Output the [x, y] coordinate of the center of the cell containing the given text.  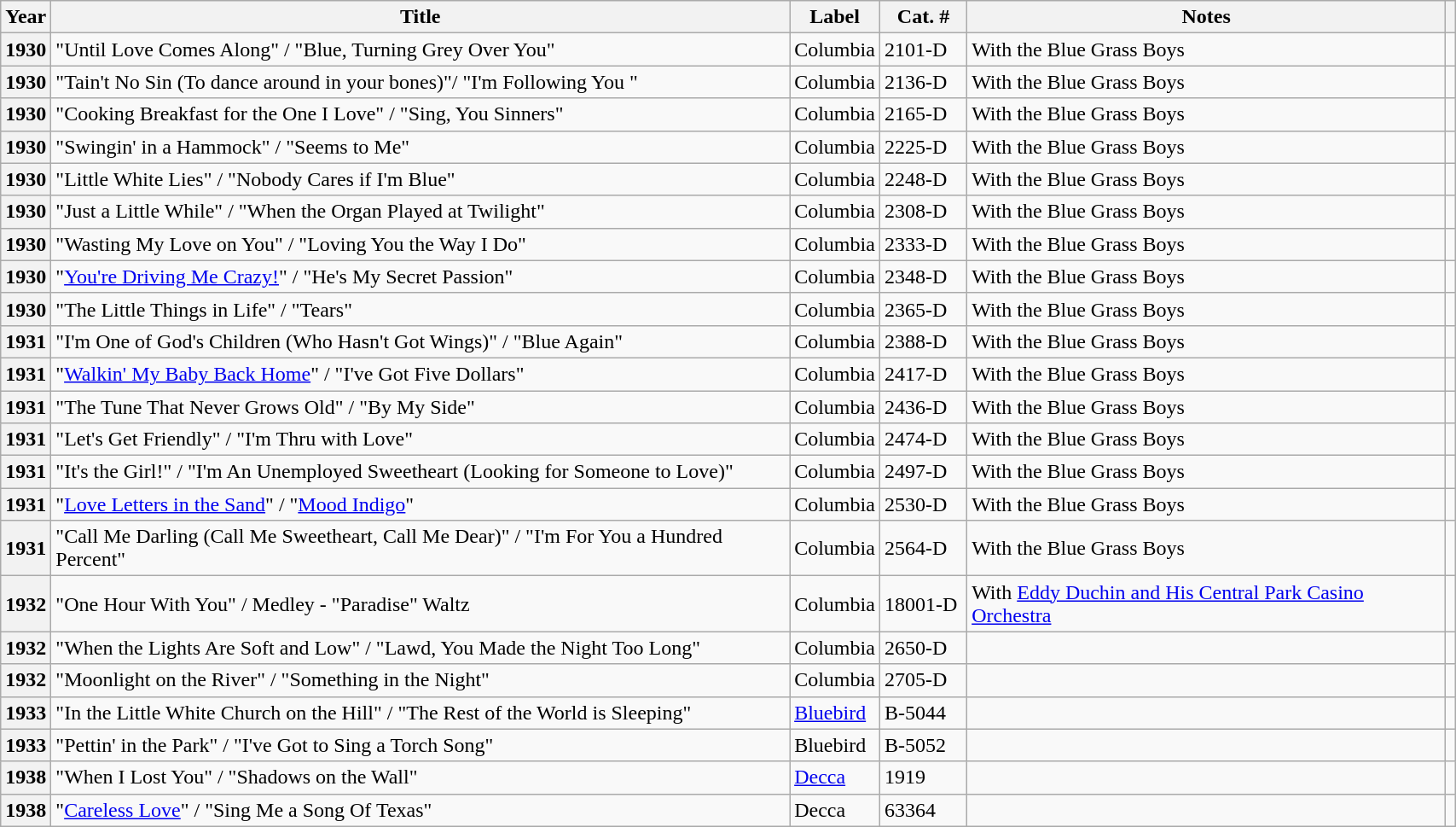
2365-D [923, 309]
"The Little Things in Life" / "Tears" [421, 309]
"The Tune That Never Grows Old" / "By My Side" [421, 407]
2497-D [923, 472]
"Until Love Comes Along" / "Blue, Turning Grey Over You" [421, 50]
2348-D [923, 277]
2530-D [923, 504]
With Eddy Duchin and His Central Park Casino Orchestra [1206, 604]
2308-D [923, 212]
"When I Lost You" / "Shadows on the Wall" [421, 777]
"Moonlight on the River" / "Something in the Night" [421, 680]
"Cooking Breakfast for the One I Love" / "Sing, You Sinners" [421, 114]
"One Hour With You" / Medley - "Paradise" Waltz [421, 604]
"Careless Love" / "Sing Me a Song Of Texas" [421, 810]
2165-D [923, 114]
2136-D [923, 82]
2650-D [923, 648]
"In the Little White Church on the Hill" / "The Rest of the World is Sleeping" [421, 713]
"Tain't No Sin (To dance around in your bones)"/ "I'm Following You " [421, 82]
"Swingin' in a Hammock" / "Seems to Me" [421, 147]
B-5052 [923, 745]
2101-D [923, 50]
"Pettin' in the Park" / "I've Got to Sing a Torch Song" [421, 745]
63364 [923, 810]
1919 [923, 777]
2705-D [923, 680]
"When the Lights Are Soft and Low" / "Lawd, You Made the Night Too Long" [421, 648]
"It's the Girl!" / "I'm An Unemployed Sweetheart (Looking for Someone to Love)" [421, 472]
2436-D [923, 407]
2248-D [923, 179]
2388-D [923, 341]
2225-D [923, 147]
"Love Letters in the Sand" / "Mood Indigo" [421, 504]
"Walkin' My Baby Back Home" / "I've Got Five Dollars" [421, 374]
"I'm One of God's Children (Who Hasn't Got Wings)" / "Blue Again" [421, 341]
Title [421, 17]
"Just a Little While" / "When the Organ Played at Twilight" [421, 212]
Cat. # [923, 17]
"Let's Get Friendly" / "I'm Thru with Love" [421, 440]
B-5044 [923, 713]
Label [835, 17]
2333-D [923, 244]
"You're Driving Me Crazy!" / "He's My Secret Passion" [421, 277]
"Little White Lies" / "Nobody Cares if I'm Blue" [421, 179]
18001-D [923, 604]
2474-D [923, 440]
Notes [1206, 17]
2417-D [923, 374]
"Call Me Darling (Call Me Sweetheart, Call Me Dear)" / "I'm For You a Hundred Percent" [421, 548]
2564-D [923, 548]
Year [26, 17]
"Wasting My Love on You" / "Loving You the Way I Do" [421, 244]
